For the text-containing cell, return its midpoint in (X, Y) coordinate format. 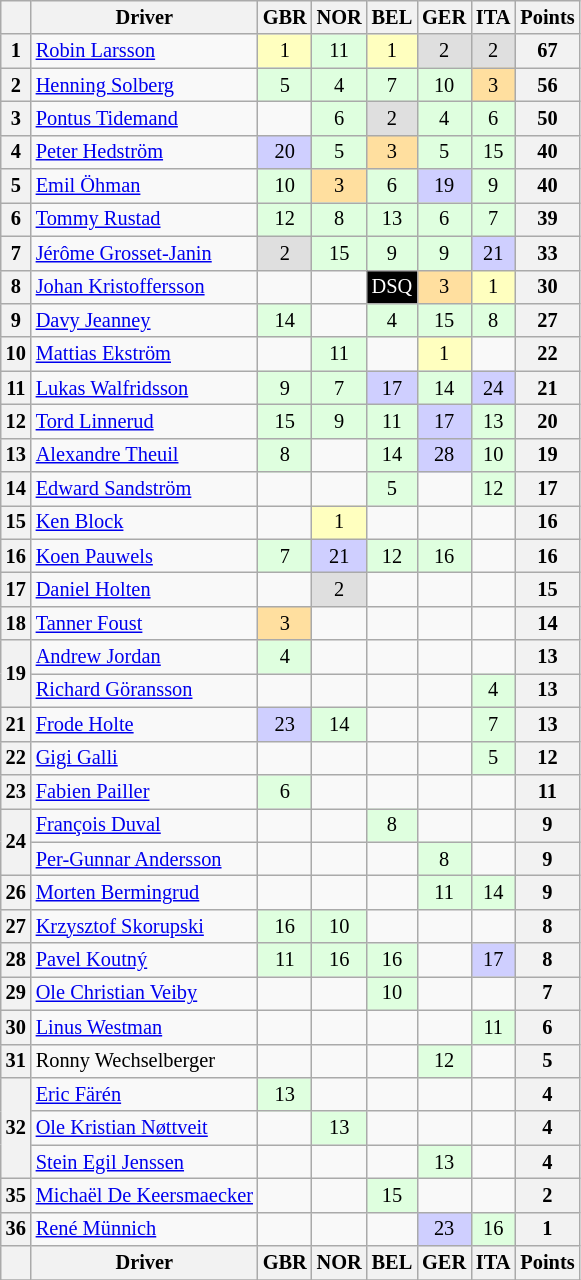
Mattias Ekström (144, 354)
56 (547, 85)
26 (16, 892)
35 (16, 1195)
Eric Färén (144, 1094)
50 (547, 118)
Peter Hedström (144, 152)
Ole Kristian Nøttveit (144, 1128)
Lukas Walfridsson (144, 388)
29 (16, 993)
Krzysztof Skorupski (144, 926)
Michaël De Keersmaecker (144, 1195)
Ken Block (144, 522)
Johan Kristoffersson (144, 287)
Koen Pauwels (144, 556)
Morten Bermingrud (144, 892)
Frode Holte (144, 724)
Pavel Koutný (144, 960)
Jérôme Grosset-Janin (144, 253)
Henning Solberg (144, 85)
Alexandre Theuil (144, 455)
Tanner Foust (144, 623)
René Münnich (144, 1229)
Robin Larsson (144, 51)
Richard Göransson (144, 690)
DSQ (392, 287)
33 (547, 253)
Per-Gunnar Andersson (144, 859)
François Duval (144, 825)
67 (547, 51)
Linus Westman (144, 1027)
Stein Egil Jenssen (144, 1162)
36 (16, 1229)
Ronny Wechselberger (144, 1061)
Davy Jeanney (144, 320)
Tommy Rustad (144, 219)
Andrew Jordan (144, 657)
Pontus Tidemand (144, 118)
32 (16, 1128)
Edward Sandström (144, 489)
Gigi Galli (144, 758)
Emil Öhman (144, 186)
31 (16, 1061)
18 (16, 623)
Tord Linnerud (144, 421)
Daniel Holten (144, 589)
39 (547, 219)
Ole Christian Veiby (144, 993)
Fabien Pailler (144, 791)
